Capture the cell that displays the provided text and extract its (x, y) central coordinate. 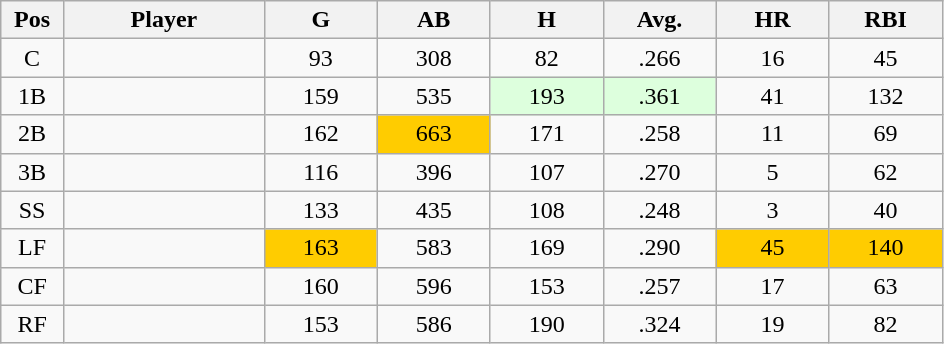
586 (434, 324)
C (32, 58)
RF (32, 324)
Pos (32, 20)
41 (772, 96)
Player (164, 20)
HR (772, 20)
133 (320, 210)
160 (320, 286)
.324 (660, 324)
.248 (660, 210)
62 (886, 172)
3B (32, 172)
.266 (660, 58)
108 (546, 210)
.290 (660, 248)
AB (434, 20)
CF (32, 286)
Avg. (660, 20)
H (546, 20)
93 (320, 58)
583 (434, 248)
162 (320, 134)
63 (886, 286)
596 (434, 286)
193 (546, 96)
.270 (660, 172)
5 (772, 172)
G (320, 20)
190 (546, 324)
SS (32, 210)
1B (32, 96)
159 (320, 96)
LF (32, 248)
140 (886, 248)
RBI (886, 20)
169 (546, 248)
69 (886, 134)
163 (320, 248)
663 (434, 134)
396 (434, 172)
.258 (660, 134)
308 (434, 58)
107 (546, 172)
.257 (660, 286)
40 (886, 210)
535 (434, 96)
435 (434, 210)
171 (546, 134)
116 (320, 172)
16 (772, 58)
11 (772, 134)
17 (772, 286)
2B (32, 134)
19 (772, 324)
.361 (660, 96)
132 (886, 96)
3 (772, 210)
